Search for the cell housing the specified text and yield its (X, Y) center coordinate. 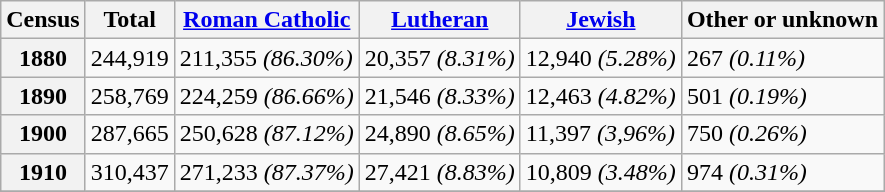
24,890 (8.65%) (440, 134)
1880 (43, 58)
211,355 (86.30%) (266, 58)
10,809 (3.48%) (600, 172)
12,463 (4.82%) (600, 96)
1890 (43, 96)
244,919 (130, 58)
258,769 (130, 96)
Roman Catholic (266, 20)
11,397 (3,96%) (600, 134)
20,357 (8.31%) (440, 58)
Total (130, 20)
267 (0.11%) (782, 58)
12,940 (5.28%) (600, 58)
1900 (43, 134)
27,421 (8.83%) (440, 172)
Jewish (600, 20)
501 (0.19%) (782, 96)
287,665 (130, 134)
310,437 (130, 172)
224,259 (86.66%) (266, 96)
1910 (43, 172)
Lutheran (440, 20)
Census (43, 20)
974 (0.31%) (782, 172)
21,546 (8.33%) (440, 96)
750 (0.26%) (782, 134)
250,628 (87.12%) (266, 134)
Other or unknown (782, 20)
271,233 (87.37%) (266, 172)
